Locate the cell with the specified text and output its (x, y) center coordinate. 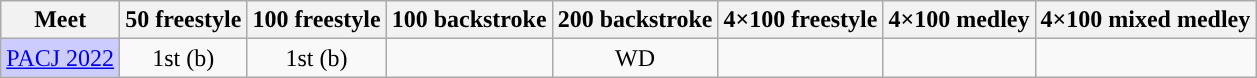
4×100 freestyle (800, 20)
PACJ 2022 (60, 58)
WD (635, 58)
50 freestyle (184, 20)
Meet (60, 20)
200 backstroke (635, 20)
100 freestyle (316, 20)
4×100 mixed medley (1146, 20)
100 backstroke (469, 20)
4×100 medley (959, 20)
